Return [x, y] of the center of cell containing provided text 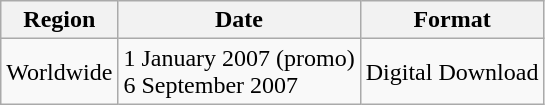
Digital Download [452, 72]
Format [452, 20]
Worldwide [60, 72]
Region [60, 20]
1 January 2007 (promo)6 September 2007 [239, 72]
Date [239, 20]
